Output the (X, Y) coordinate of the center of the cell containing the given text.  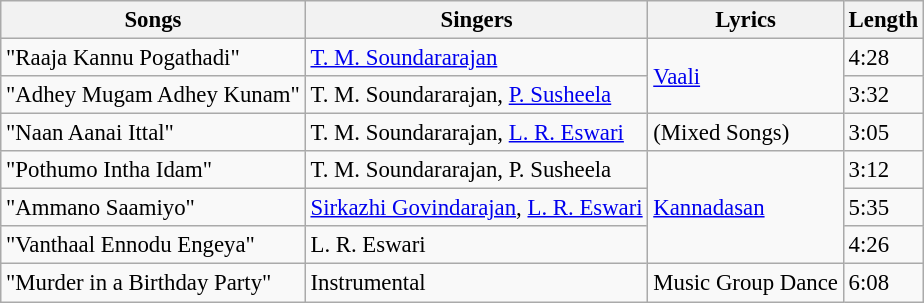
Vaali (746, 76)
"Raaja Kannu Pogathadi" (153, 58)
"Adhey Mugam Adhey Kunam" (153, 95)
"Pothumo Intha Idam" (153, 170)
3:12 (883, 170)
6:08 (883, 283)
Instrumental (476, 283)
"Vanthaal Ennodu Engeya" (153, 245)
3:32 (883, 95)
"Ammano Saamiyo" (153, 208)
Singers (476, 20)
T. M. Soundararajan, L. R. Eswari (476, 133)
Length (883, 20)
5:35 (883, 208)
T. M. Soundararajan (476, 58)
Lyrics (746, 20)
"Murder in a Birthday Party" (153, 283)
4:28 (883, 58)
4:26 (883, 245)
(Mixed Songs) (746, 133)
Songs (153, 20)
Kannadasan (746, 208)
Music Group Dance (746, 283)
Sirkazhi Govindarajan, L. R. Eswari (476, 208)
"Naan Aanai Ittal" (153, 133)
3:05 (883, 133)
L. R. Eswari (476, 245)
